For the text-containing cell, return its midpoint in [x, y] coordinate format. 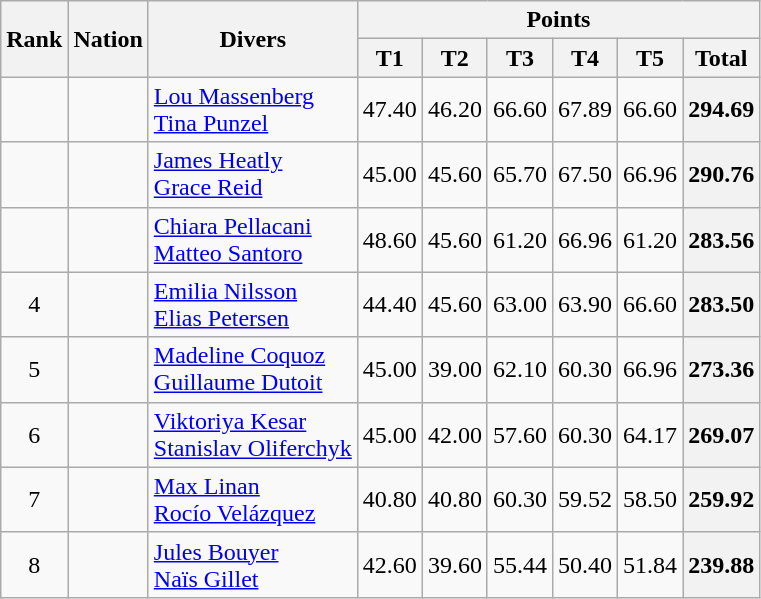
273.36 [722, 370]
8 [34, 564]
T4 [584, 58]
Lou MassenbergTina Punzel [252, 110]
T1 [390, 58]
59.52 [584, 500]
42.00 [454, 434]
Jules BouyerNaïs Gillet [252, 564]
Total [722, 58]
5 [34, 370]
4 [34, 304]
55.44 [520, 564]
Chiara PellacaniMatteo Santoro [252, 240]
T2 [454, 58]
T3 [520, 58]
50.40 [584, 564]
259.92 [722, 500]
Madeline CoquozGuillaume Dutoit [252, 370]
58.50 [650, 500]
6 [34, 434]
47.40 [390, 110]
42.60 [390, 564]
Nation [108, 39]
39.60 [454, 564]
65.70 [520, 174]
Viktoriya KesarStanislav Oliferchyk [252, 434]
283.50 [722, 304]
44.40 [390, 304]
Max LinanRocío Velázquez [252, 500]
67.50 [584, 174]
39.00 [454, 370]
Emilia NilssonElias Petersen [252, 304]
57.60 [520, 434]
269.07 [722, 434]
James HeatlyGrace Reid [252, 174]
63.00 [520, 304]
Rank [34, 39]
46.20 [454, 110]
64.17 [650, 434]
294.69 [722, 110]
Points [558, 20]
283.56 [722, 240]
7 [34, 500]
Divers [252, 39]
239.88 [722, 564]
63.90 [584, 304]
290.76 [722, 174]
51.84 [650, 564]
62.10 [520, 370]
48.60 [390, 240]
67.89 [584, 110]
T5 [650, 58]
